Detect which cell encompasses the target text, then output its (X, Y) center coordinate. 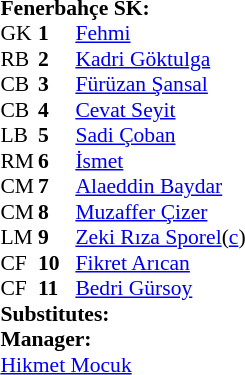
7 (57, 187)
5 (57, 135)
RB (19, 59)
8 (57, 212)
GK (19, 33)
Cevat Seyit (160, 110)
RM (19, 161)
3 (57, 85)
Fehmi (160, 33)
Sadi Çoban (160, 135)
Fikret Arıcan (160, 263)
Alaeddin Baydar (160, 187)
1 (57, 33)
6 (57, 161)
İsmet (160, 161)
Kadri Göktulga (160, 59)
4 (57, 110)
Bedri Gürsoy (160, 289)
10 (57, 263)
11 (57, 289)
Fürüzan Şansal (160, 85)
Zeki Rıza Sporel(c) (160, 237)
Muzaffer Çizer (160, 212)
LM (19, 237)
Manager: (122, 339)
2 (57, 59)
Substitutes: (122, 314)
LB (19, 135)
9 (57, 237)
